Find where the given text appears and provide that cell's center as [X, Y] coordinate. 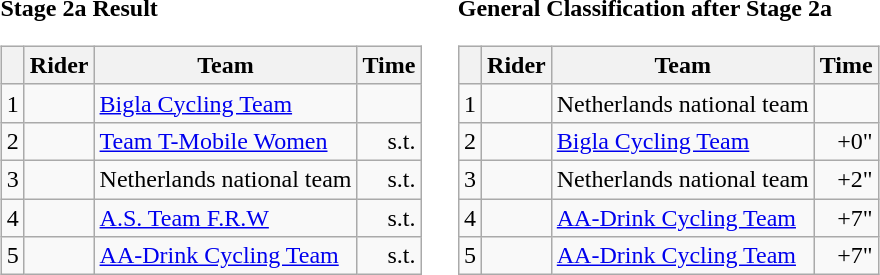
+2" [846, 179]
A.S. Team F.R.W [226, 217]
Team T-Mobile Women [226, 141]
+0" [846, 141]
